Output the [X, Y] coordinate of the center of the cell containing the given text.  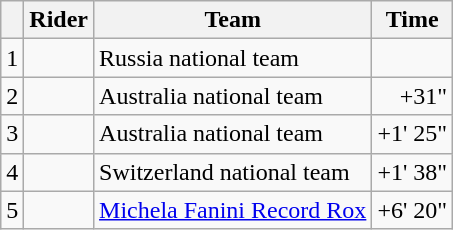
2 [12, 96]
5 [12, 210]
3 [12, 134]
Switzerland national team [233, 172]
+1' 25" [412, 134]
Rider [59, 20]
4 [12, 172]
Time [412, 20]
1 [12, 58]
Michela Fanini Record Rox [233, 210]
+1' 38" [412, 172]
+31" [412, 96]
+6' 20" [412, 210]
Russia national team [233, 58]
Team [233, 20]
